Determine the [x, y] coordinate at the center of the cell enclosing the given text.  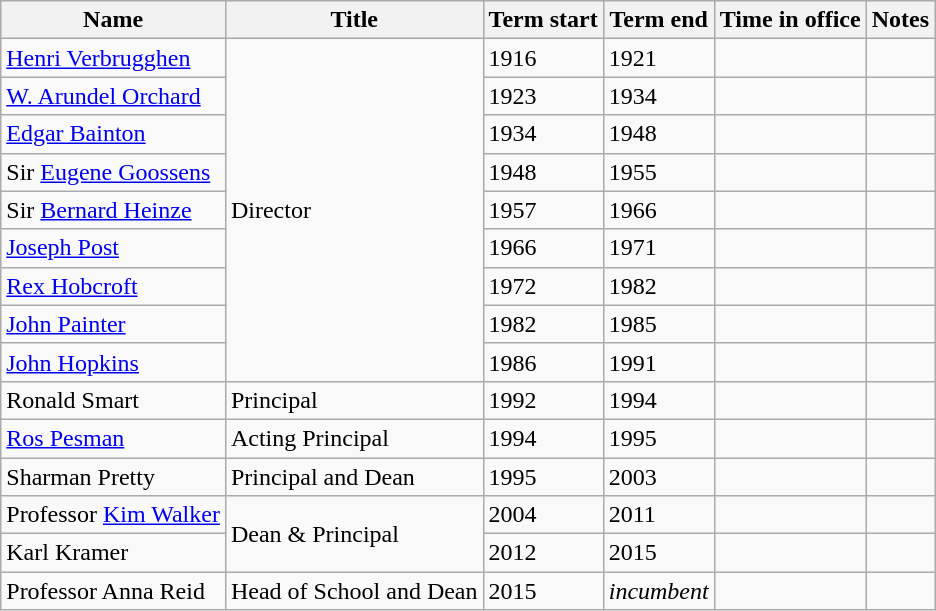
Term end [658, 20]
Sharman Pretty [114, 477]
John Painter [114, 324]
Title [354, 20]
Director [354, 210]
1916 [543, 58]
Edgar Bainton [114, 134]
2011 [658, 515]
1957 [543, 210]
Notes [900, 20]
Professor Anna Reid [114, 591]
Ronald Smart [114, 400]
incumbent [658, 591]
Principal and Dean [354, 477]
1985 [658, 324]
1971 [658, 248]
Henri Verbrugghen [114, 58]
1955 [658, 172]
Sir Bernard Heinze [114, 210]
Dean & Principal [354, 534]
1972 [543, 286]
1991 [658, 362]
Principal [354, 400]
1986 [543, 362]
Acting Principal [354, 438]
1992 [543, 400]
Sir Eugene Goossens [114, 172]
Karl Kramer [114, 553]
Professor Kim Walker [114, 515]
Joseph Post [114, 248]
Rex Hobcroft [114, 286]
2004 [543, 515]
Term start [543, 20]
Head of School and Dean [354, 591]
Name [114, 20]
John Hopkins [114, 362]
Time in office [790, 20]
1923 [543, 96]
1921 [658, 58]
2003 [658, 477]
W. Arundel Orchard [114, 96]
Ros Pesman [114, 438]
2012 [543, 553]
